Output the [X, Y] coordinate of the center of the cell containing the given text.  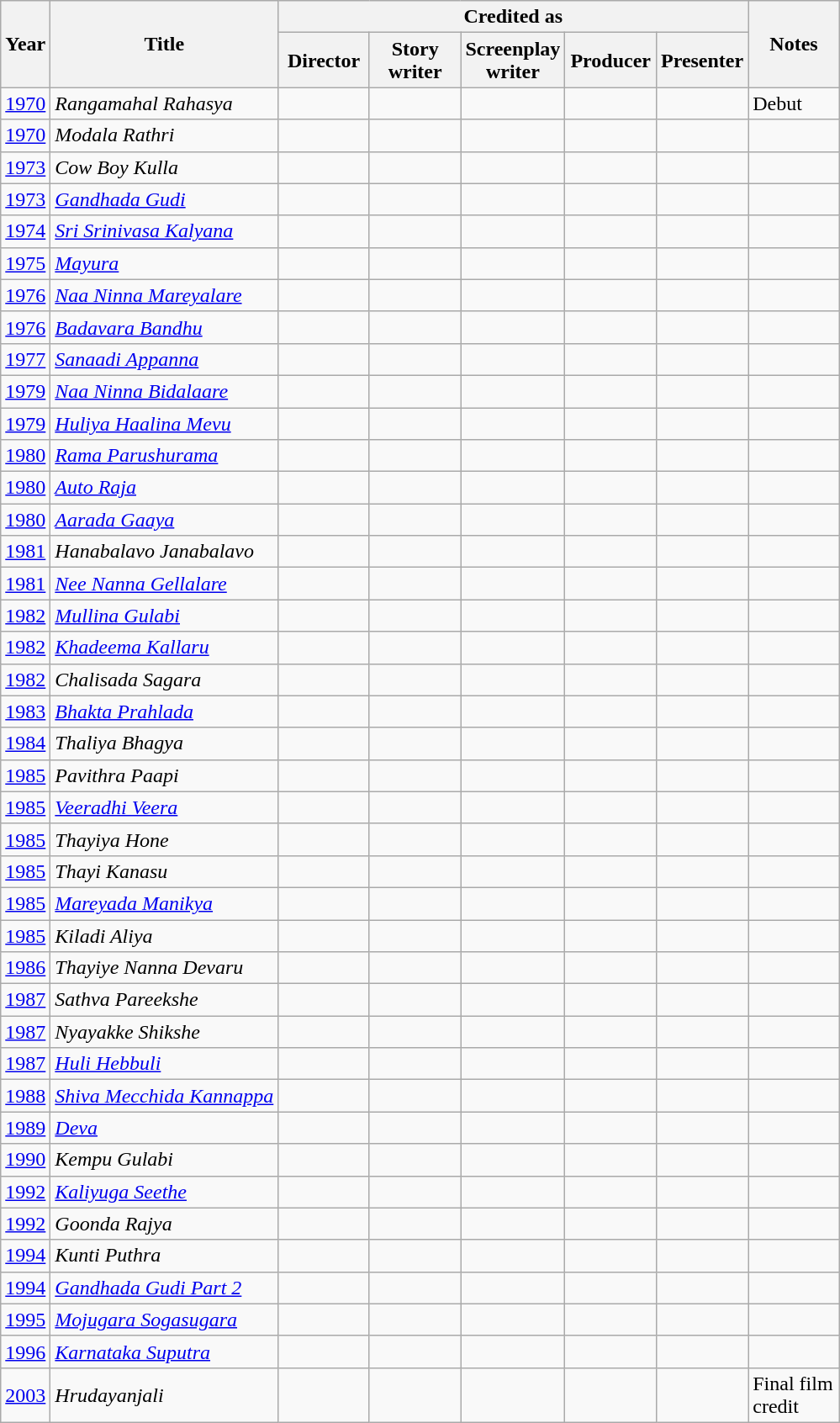
Pavithra Paapi [165, 775]
Rama Parushurama [165, 456]
Auto Raja [165, 488]
Thaliya Bhagya [165, 743]
Hrudayanjali [165, 1394]
Title [165, 44]
Veeradhi Veera [165, 807]
Chalisada Sagara [165, 680]
1977 [25, 359]
Mareyada Manikya [165, 903]
Notes [794, 44]
Mojugara Sogasugara [165, 1320]
Mayura [165, 263]
Gandhada Gudi Part 2 [165, 1288]
Naa Ninna Bidalaare [165, 391]
Modala Rathri [165, 135]
Huli Hebbuli [165, 1064]
Screenplay writer [513, 61]
Hanabalavo Janabalavo [165, 552]
Kempu Gulabi [165, 1160]
Kiladi Aliya [165, 936]
Final film credit [794, 1394]
Producer [610, 61]
Badavara Bandhu [165, 327]
1974 [25, 231]
Deva [165, 1128]
Huliya Haalina Mevu [165, 423]
Aarada Gaaya [165, 520]
Year [25, 44]
Mullina Gulabi [165, 616]
Sri Srinivasa Kalyana [165, 231]
Story writer [415, 61]
Karnataka Suputra [165, 1352]
1995 [25, 1320]
Gandhada Gudi [165, 199]
1990 [25, 1160]
1975 [25, 263]
Rangamahal Rahasya [165, 103]
Credited as [513, 17]
Thayiye Nanna Devaru [165, 968]
Khadeema Kallaru [165, 648]
1986 [25, 968]
Presenter [701, 61]
Kaliyuga Seethe [165, 1192]
Naa Ninna Mareyalare [165, 295]
1988 [25, 1096]
1984 [25, 743]
Thayi Kanasu [165, 871]
Nee Nanna Gellalare [165, 584]
Nyayakke Shikshe [165, 1032]
Sathva Pareekshe [165, 1000]
Thayiya Hone [165, 839]
Cow Boy Kulla [165, 167]
2003 [25, 1394]
Director [325, 61]
1989 [25, 1128]
1996 [25, 1352]
1983 [25, 711]
Debut [794, 103]
Bhakta Prahlada [165, 711]
Shiva Mecchida Kannappa [165, 1096]
Sanaadi Appanna [165, 359]
Kunti Puthra [165, 1256]
Goonda Rajya [165, 1224]
